Provide the (x, y) coordinate of the cell's center where the given text is located.  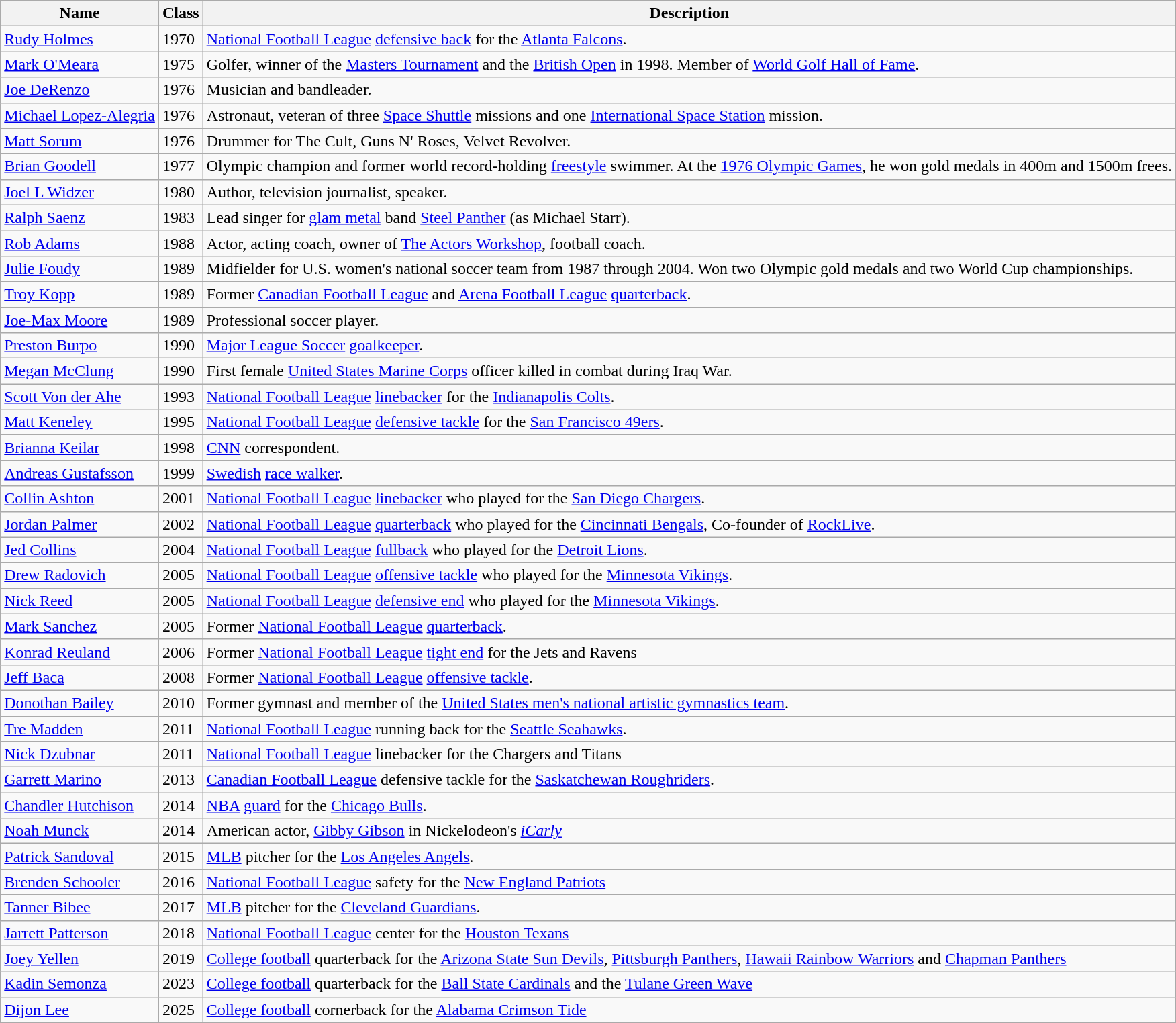
Brenden Schooler (80, 882)
2001 (181, 499)
Jed Collins (80, 550)
Jarrett Patterson (80, 933)
2010 (181, 703)
2006 (181, 652)
Troy Kopp (80, 294)
National Football League defensive tackle for the San Francisco 49ers. (689, 422)
Joe-Max Moore (80, 320)
2008 (181, 677)
Scott Von der Ahe (80, 397)
Nick Reed (80, 601)
2019 (181, 959)
Chandler Hutchison (80, 806)
2015 (181, 857)
Preston Burpo (80, 346)
Olympic champion and former world record-holding freestyle swimmer. At the 1976 Olympic Games, he won gold medals in 400m and 1500m frees. (689, 166)
1970 (181, 39)
Mark Sanchez (80, 626)
MLB pitcher for the Los Angeles Angels. (689, 857)
National Football League offensive tackle who played for the Minnesota Vikings. (689, 575)
National Football League linebacker who played for the San Diego Chargers. (689, 499)
Golfer, winner of the Masters Tournament and the British Open in 1998. Member of World Golf Hall of Fame. (689, 64)
2004 (181, 550)
Former National Football League offensive tackle. (689, 677)
Joey Yellen (80, 959)
1995 (181, 422)
Noah Munck (80, 831)
College football quarterback for the Arizona State Sun Devils, Pittsburgh Panthers, Hawaii Rainbow Warriors and Chapman Panthers (689, 959)
Name (80, 13)
National Football League safety for the New England Patriots (689, 882)
Description (689, 13)
First female United States Marine Corps officer killed in combat during Iraq War. (689, 371)
Brian Goodell (80, 166)
Jeff Baca (80, 677)
Joel L Widzer (80, 192)
Major League Soccer goalkeeper. (689, 346)
Nick Dzubnar (80, 754)
National Football League linebacker for the Chargers and Titans (689, 754)
Former Canadian Football League and Arena Football League quarterback. (689, 294)
College football cornerback for the Alabama Crimson Tide (689, 1010)
National Football League defensive back for the Atlanta Falcons. (689, 39)
Kadin Semonza (80, 984)
2018 (181, 933)
National Football League linebacker for the Indianapolis Colts. (689, 397)
National Football League running back for the Seattle Seahawks. (689, 728)
Matt Keneley (80, 422)
1980 (181, 192)
Swedish race walker. (689, 473)
Michael Lopez-Alegria (80, 115)
Actor, acting coach, owner of The Actors Workshop, football coach. (689, 243)
Canadian Football League defensive tackle for the Saskatchewan Roughriders. (689, 780)
Author, television journalist, speaker. (689, 192)
Former National Football League quarterback. (689, 626)
NBA guard for the Chicago Bulls. (689, 806)
Rudy Holmes (80, 39)
Musician and bandleader. (689, 90)
CNN correspondent. (689, 448)
Patrick Sandoval (80, 857)
Class (181, 13)
Former National Football League tight end for the Jets and Ravens (689, 652)
Midfielder for U.S. women's national soccer team from 1987 through 2004. Won two Olympic gold medals and two World Cup championships. (689, 269)
Dijon Lee (80, 1010)
1977 (181, 166)
Joe DeRenzo (80, 90)
1975 (181, 64)
Jordan Palmer (80, 524)
Andreas Gustafsson (80, 473)
Ralph Saenz (80, 217)
Tre Madden (80, 728)
Julie Foudy (80, 269)
Konrad Reuland (80, 652)
Collin Ashton (80, 499)
Professional soccer player. (689, 320)
National Football League center for the Houston Texans (689, 933)
Donothan Bailey (80, 703)
2025 (181, 1010)
Brianna Keilar (80, 448)
2016 (181, 882)
2023 (181, 984)
1999 (181, 473)
2002 (181, 524)
1983 (181, 217)
College football quarterback for the Ball State Cardinals and the Tulane Green Wave (689, 984)
Matt Sorum (80, 141)
National Football League defensive end who played for the Minnesota Vikings. (689, 601)
1998 (181, 448)
Drew Radovich (80, 575)
2013 (181, 780)
Former gymnast and member of the United States men's national artistic gymnastics team. (689, 703)
Lead singer for glam metal band Steel Panther (as Michael Starr). (689, 217)
Garrett Marino (80, 780)
1993 (181, 397)
American actor, Gibby Gibson in Nickelodeon's iCarly (689, 831)
National Football League fullback who played for the Detroit Lions. (689, 550)
Megan McClung (80, 371)
MLB pitcher for the Cleveland Guardians. (689, 908)
Drummer for The Cult, Guns N' Roses, Velvet Revolver. (689, 141)
Astronaut, veteran of three Space Shuttle missions and one International Space Station mission. (689, 115)
National Football League quarterback who played for the Cincinnati Bengals, Co-founder of RockLive. (689, 524)
Rob Adams (80, 243)
Mark O'Meara (80, 64)
Tanner Bibee (80, 908)
1988 (181, 243)
2017 (181, 908)
